Detect which cell encompasses the target text, then output its (x, y) center coordinate. 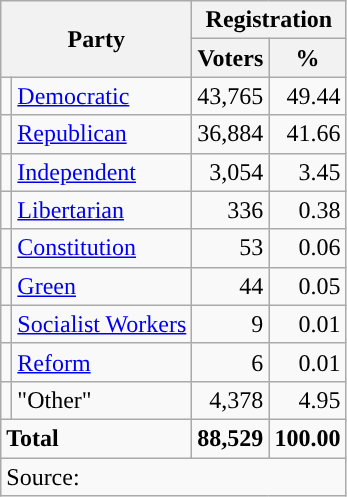
Reform (102, 362)
Independent (102, 172)
Party (96, 39)
336 (230, 210)
43,765 (230, 96)
3.45 (308, 172)
"Other" (102, 400)
41.66 (308, 134)
0.06 (308, 248)
Source: (174, 477)
Constitution (102, 248)
Registration (269, 20)
0.05 (308, 286)
Republican (102, 134)
Total (96, 438)
0.38 (308, 210)
36,884 (230, 134)
88,529 (230, 438)
3,054 (230, 172)
4.95 (308, 400)
44 (230, 286)
49.44 (308, 96)
6 (230, 362)
% (308, 58)
Voters (230, 58)
4,378 (230, 400)
100.00 (308, 438)
53 (230, 248)
Democratic (102, 96)
Green (102, 286)
9 (230, 324)
Libertarian (102, 210)
Socialist Workers (102, 324)
